Detect which cell encompasses the target text, then output its [x, y] center coordinate. 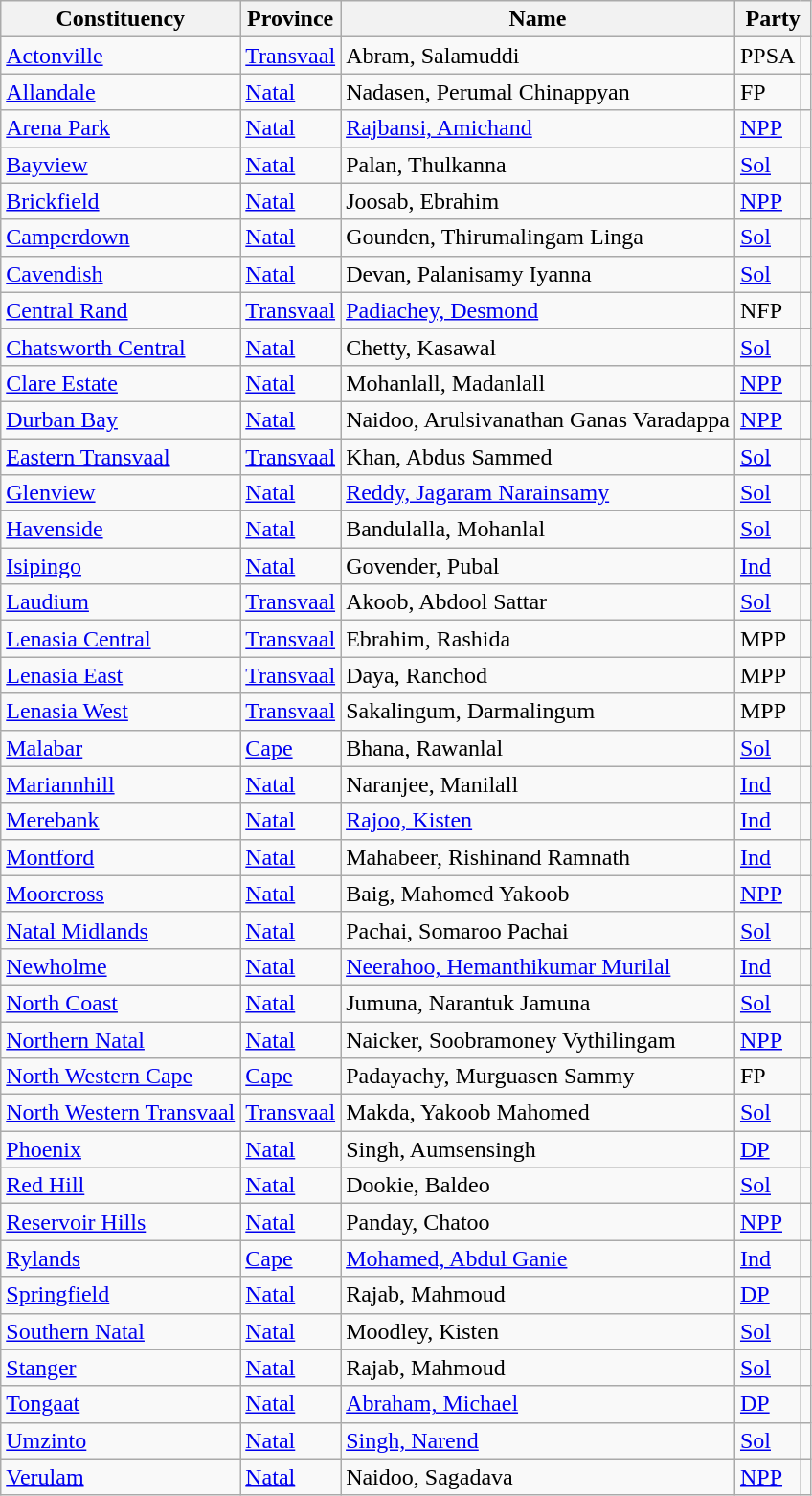
Chetty, Kasawal [538, 347]
Naidoo, Arulsivanathan Ganas Varadappa [538, 419]
Rajoo, Kisten [538, 821]
Clare Estate [121, 383]
Daya, Ranchod [538, 675]
Sakalingum, Darmalingum [538, 712]
Natal Midlands [121, 930]
Pachai, Somaroo Pachai [538, 930]
Neerahoo, Hemanthikumar Murilal [538, 966]
Durban Bay [121, 419]
Lenasia Central [121, 639]
Central Rand [121, 310]
Umzinto [121, 1440]
Chatsworth Central [121, 347]
PPSA [767, 56]
Glenview [121, 493]
Tongaat [121, 1404]
Akoob, Abdool Sattar [538, 602]
Isipingo [121, 566]
Naidoo, Sagadava [538, 1477]
Havenside [121, 530]
Mohanlall, Madanlall [538, 383]
Naranjee, Manilall [538, 784]
Allandale [121, 92]
Padiachey, Desmond [538, 310]
Montford [121, 857]
Naicker, Soobramoney Vythilingam [538, 1039]
Rylands [121, 1258]
Padayachy, Murguasen Sammy [538, 1077]
Abram, Salamuddi [538, 56]
Dookie, Baldeo [538, 1186]
Phoenix [121, 1149]
Palan, Thulkanna [538, 165]
Merebank [121, 821]
Cavendish [121, 274]
Mariannhill [121, 784]
Constituency [121, 19]
Baig, Mahomed Yakoob [538, 894]
Makda, Yakoob Mahomed [538, 1113]
Verulam [121, 1477]
Newholme [121, 966]
Gounden, Thirumalingam Linga [538, 238]
Province [291, 19]
Malabar [121, 748]
Mahabeer, Rishinand Ramnath [538, 857]
Devan, Palanisamy Iyanna [538, 274]
Singh, Aumsensingh [538, 1149]
Bayview [121, 165]
Bhana, Rawanlal [538, 748]
Reddy, Jagaram Narainsamy [538, 493]
Singh, Narend [538, 1440]
North Western Cape [121, 1077]
Eastern Transvaal [121, 457]
Brickfield [121, 201]
Jumuna, Narantuk Jamuna [538, 1003]
Camperdown [121, 238]
Ebrahim, Rashida [538, 639]
Southern Natal [121, 1331]
Red Hill [121, 1186]
NFP [767, 310]
Joosab, Ebrahim [538, 201]
Actonville [121, 56]
Laudium [121, 602]
North Coast [121, 1003]
Party [773, 19]
Govender, Pubal [538, 566]
Northern Natal [121, 1039]
Springfield [121, 1295]
Rajbansi, Amichand [538, 128]
Moodley, Kisten [538, 1331]
Reservoir Hills [121, 1222]
Panday, Chatoo [538, 1222]
Abraham, Michael [538, 1404]
Stanger [121, 1368]
Lenasia West [121, 712]
North Western Transvaal [121, 1113]
Moorcross [121, 894]
Name [538, 19]
Lenasia East [121, 675]
Khan, Abdus Sammed [538, 457]
Arena Park [121, 128]
Nadasen, Perumal Chinappyan [538, 92]
Mohamed, Abdul Ganie [538, 1258]
Bandulalla, Mohanlal [538, 530]
